Return [x, y] of the center of cell containing provided text 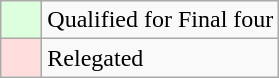
Relegated [160, 58]
Qualified for Final four [160, 20]
